Identify which cell holds the provided text, then report its (x, y) central coordinate. 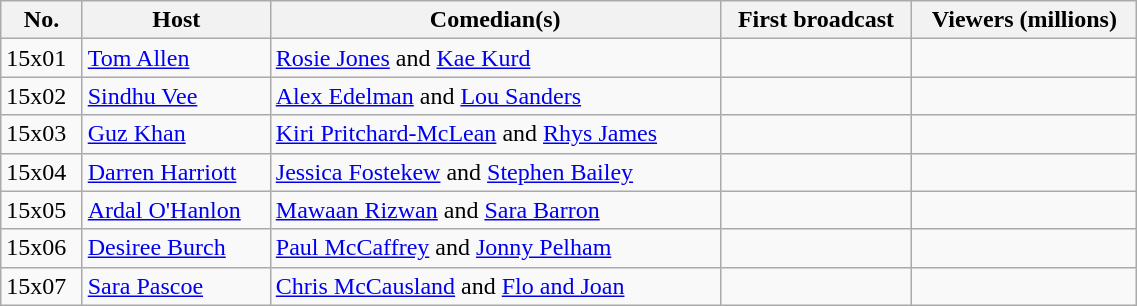
Ardal O'Hanlon (176, 210)
15x06 (42, 248)
Paul McCaffrey and Jonny Pelham (495, 248)
Guz Khan (176, 134)
Sindhu Vee (176, 96)
15x03 (42, 134)
Alex Edelman and Lou Sanders (495, 96)
Rosie Jones and Kae Kurd (495, 58)
15x01 (42, 58)
15x07 (42, 286)
Desiree Burch (176, 248)
No. (42, 20)
Tom Allen (176, 58)
15x02 (42, 96)
Host (176, 20)
Kiri Pritchard-McLean and Rhys James (495, 134)
Sara Pascoe (176, 286)
Comedian(s) (495, 20)
Chris McCausland and Flo and Joan (495, 286)
Jessica Fostekew and Stephen Bailey (495, 172)
Darren Harriott (176, 172)
Viewers (millions) (1024, 20)
15x04 (42, 172)
First broadcast (816, 20)
15x05 (42, 210)
Mawaan Rizwan and Sara Barron (495, 210)
